For the text-containing cell, return its midpoint in (X, Y) coordinate format. 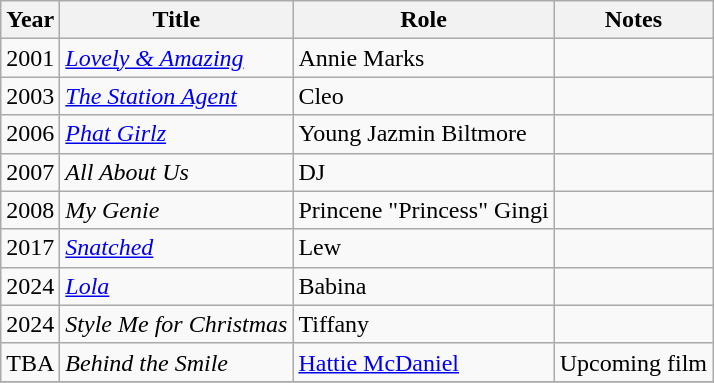
The Station Agent (176, 96)
2001 (30, 58)
Snatched (176, 248)
Notes (633, 20)
Lew (424, 248)
Young Jazmin Biltmore (424, 134)
Tiffany (424, 324)
All About Us (176, 172)
2017 (30, 248)
Babina (424, 286)
2007 (30, 172)
Title (176, 20)
2006 (30, 134)
DJ (424, 172)
Style Me for Christmas (176, 324)
2003 (30, 96)
Princene "Princess" Gingi (424, 210)
2008 (30, 210)
Upcoming film (633, 362)
Behind the Smile (176, 362)
Annie Marks (424, 58)
TBA (30, 362)
Lola (176, 286)
Phat Girlz (176, 134)
Lovely & Amazing (176, 58)
Cleo (424, 96)
Year (30, 20)
Hattie McDaniel (424, 362)
Role (424, 20)
My Genie (176, 210)
